From the cell containing the given text, extract its center point as (X, Y) coordinate. 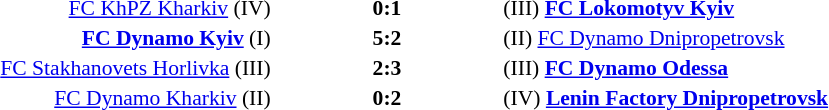
5:2 (388, 38)
2:3 (388, 68)
